From the cell containing the given text, extract its center point as (x, y) coordinate. 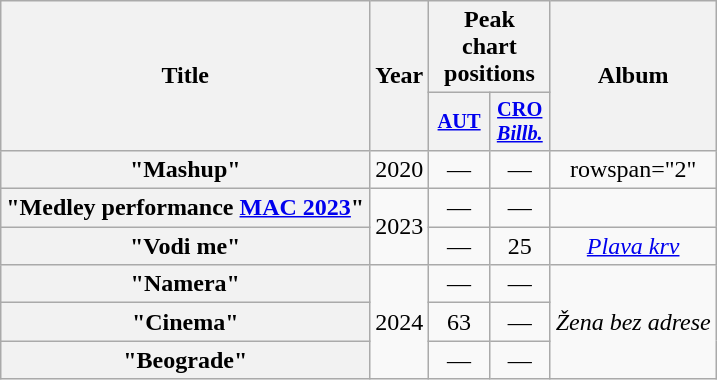
25 (520, 246)
Plava krv (633, 246)
"Cinema" (186, 322)
63 (460, 322)
"Beograde" (186, 360)
2024 (400, 322)
2023 (400, 227)
Year (400, 76)
"Namera" (186, 284)
CROBillb. (520, 122)
Žena bez adrese (633, 322)
"Medley performance MAC 2023" (186, 208)
rowspan="2" (633, 169)
AUT (460, 122)
"Mashup" (186, 169)
Peak chart positions (490, 47)
"Vodi me" (186, 246)
Title (186, 76)
Album (633, 76)
2020 (400, 169)
